Search for the cell housing the specified text and yield its (X, Y) center coordinate. 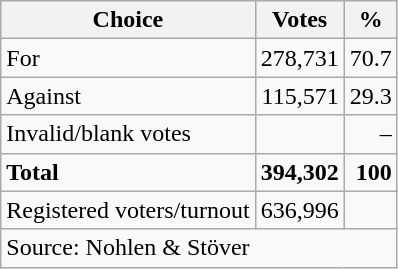
70.7 (370, 58)
Against (128, 96)
29.3 (370, 96)
Source: Nohlen & Stöver (199, 248)
Total (128, 172)
Registered voters/turnout (128, 210)
100 (370, 172)
278,731 (300, 58)
Choice (128, 20)
% (370, 20)
115,571 (300, 96)
For (128, 58)
394,302 (300, 172)
636,996 (300, 210)
Votes (300, 20)
Invalid/blank votes (128, 134)
– (370, 134)
